Pinpoint the cell where the given text exists, returning its [X, Y] midpoint coordinate. 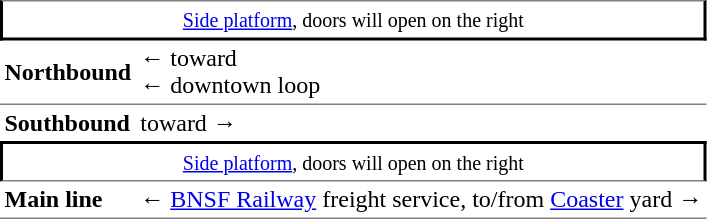
Southbound [68, 123]
Northbound [68, 72]
← toward ← downtown loop [422, 72]
toward → [422, 123]
